For the text-containing cell, return its midpoint in (X, Y) coordinate format. 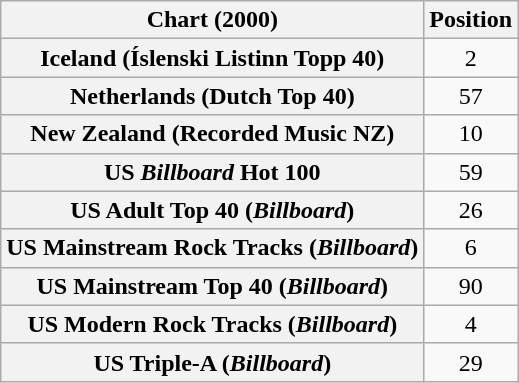
US Modern Rock Tracks (Billboard) (212, 324)
26 (471, 210)
New Zealand (Recorded Music NZ) (212, 134)
Netherlands (Dutch Top 40) (212, 96)
US Adult Top 40 (Billboard) (212, 210)
59 (471, 172)
US Mainstream Rock Tracks (Billboard) (212, 248)
US Mainstream Top 40 (Billboard) (212, 286)
90 (471, 286)
US Billboard Hot 100 (212, 172)
US Triple-A (Billboard) (212, 362)
Position (471, 20)
10 (471, 134)
4 (471, 324)
Iceland (Íslenski Listinn Topp 40) (212, 58)
2 (471, 58)
Chart (2000) (212, 20)
29 (471, 362)
6 (471, 248)
57 (471, 96)
